Extract the (x, y) coordinate from the center of the cell holding the provided text.  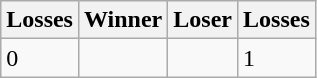
Winner (122, 20)
0 (40, 58)
1 (277, 58)
Loser (203, 20)
